Pinpoint the cell where the given text exists, returning its [x, y] midpoint coordinate. 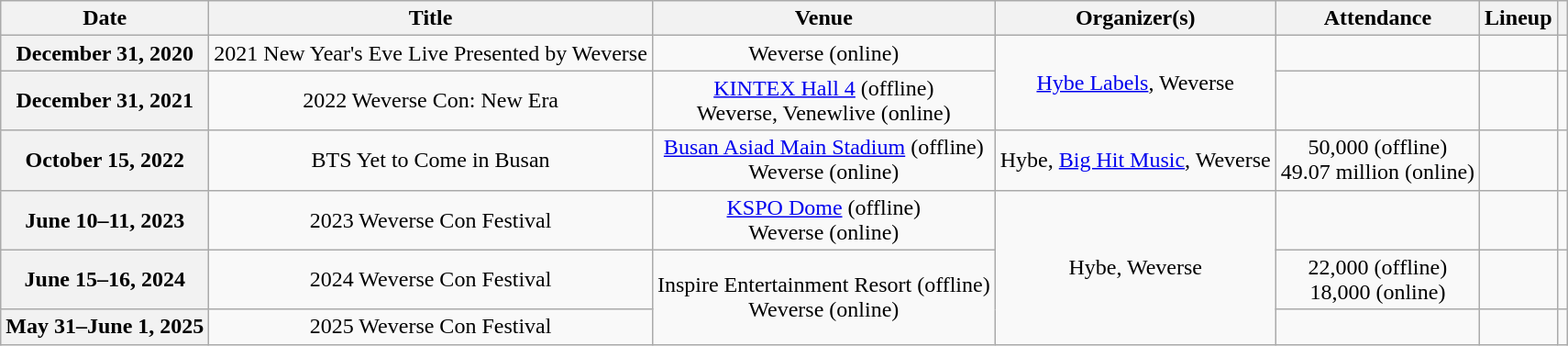
2023 Weverse Con Festival [431, 220]
December 31, 2020 [105, 53]
December 31, 2021 [105, 101]
KINTEX Hall 4 (offline)Weverse, Venewlive (online) [823, 101]
Venue [823, 18]
Hybe Labels, Weverse [1135, 83]
Lineup [1518, 18]
Weverse (online) [823, 53]
Inspire Entertainment Resort (offline)Weverse (online) [823, 297]
2025 Weverse Con Festival [431, 327]
Title [431, 18]
Date [105, 18]
Organizer(s) [1135, 18]
June 15–16, 2024 [105, 279]
2024 Weverse Con Festival [431, 279]
2022 Weverse Con: New Era [431, 101]
BTS Yet to Come in Busan [431, 160]
May 31–June 1, 2025 [105, 327]
Hybe, Weverse [1135, 267]
KSPO Dome (offline)Weverse (online) [823, 220]
October 15, 2022 [105, 160]
22,000 (offline)18,000 (online) [1377, 279]
Attendance [1377, 18]
50,000 (offline)49.07 million (online) [1377, 160]
June 10–11, 2023 [105, 220]
2021 New Year's Eve Live Presented by Weverse [431, 53]
Hybe, Big Hit Music, Weverse [1135, 160]
Busan Asiad Main Stadium (offline)Weverse (online) [823, 160]
